Extract the (X, Y) coordinate from the center of the cell holding the provided text.  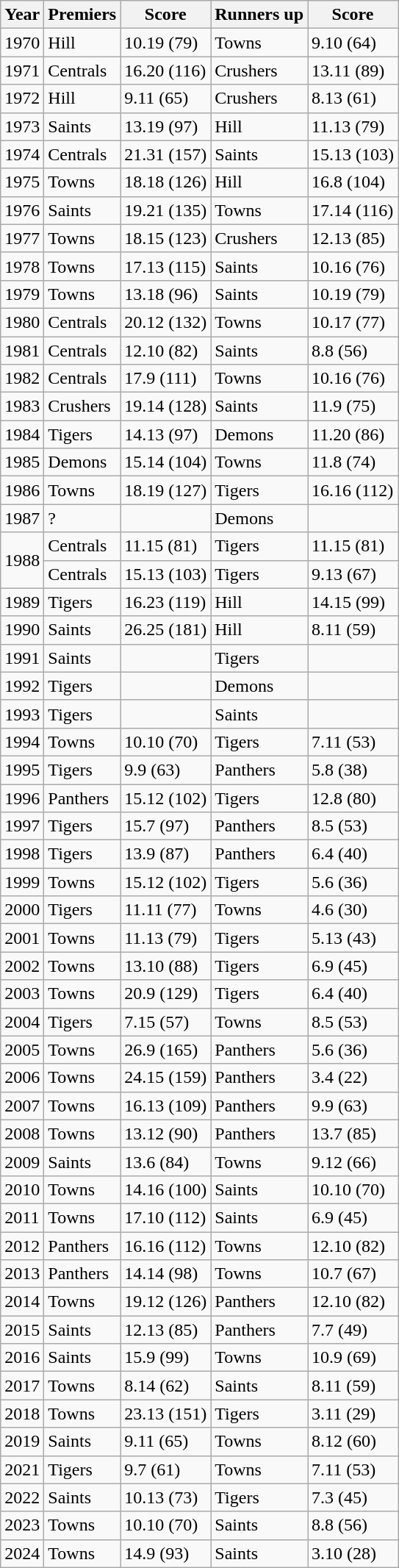
2002 (22, 966)
2024 (22, 1553)
20.12 (132) (166, 322)
Year (22, 15)
26.9 (165) (166, 1050)
15.9 (99) (166, 1358)
10.7 (67) (353, 1274)
2008 (22, 1134)
14.14 (98) (166, 1274)
23.13 (151) (166, 1414)
2014 (22, 1302)
1976 (22, 210)
13.18 (96) (166, 294)
2022 (22, 1497)
8.13 (61) (353, 99)
2017 (22, 1386)
11.11 (77) (166, 910)
20.9 (129) (166, 994)
15.7 (97) (166, 826)
? (82, 518)
2003 (22, 994)
1999 (22, 882)
17.9 (111) (166, 379)
3.10 (28) (353, 1553)
1981 (22, 351)
9.7 (61) (166, 1469)
1993 (22, 714)
1984 (22, 434)
13.6 (84) (166, 1161)
2021 (22, 1469)
1988 (22, 560)
21.31 (157) (166, 154)
5.13 (43) (353, 938)
14.13 (97) (166, 434)
14.16 (100) (166, 1189)
9.12 (66) (353, 1161)
5.8 (38) (353, 770)
10.9 (69) (353, 1358)
13.9 (87) (166, 854)
1977 (22, 238)
7.3 (45) (353, 1497)
2018 (22, 1414)
2000 (22, 910)
2012 (22, 1246)
2019 (22, 1442)
2023 (22, 1525)
18.15 (123) (166, 238)
1990 (22, 630)
1971 (22, 71)
13.11 (89) (353, 71)
18.19 (127) (166, 490)
17.13 (115) (166, 266)
16.13 (109) (166, 1106)
24.15 (159) (166, 1078)
11.8 (74) (353, 462)
1972 (22, 99)
19.14 (128) (166, 407)
1996 (22, 798)
14.15 (99) (353, 602)
2004 (22, 1022)
1997 (22, 826)
19.12 (126) (166, 1302)
12.8 (80) (353, 798)
1998 (22, 854)
16.23 (119) (166, 602)
1980 (22, 322)
2009 (22, 1161)
13.7 (85) (353, 1134)
17.10 (112) (166, 1217)
2010 (22, 1189)
9.13 (67) (353, 574)
1987 (22, 518)
10.17 (77) (353, 322)
2005 (22, 1050)
1973 (22, 126)
8.14 (62) (166, 1386)
2006 (22, 1078)
1978 (22, 266)
2015 (22, 1330)
15.14 (104) (166, 462)
17.14 (116) (353, 210)
2007 (22, 1106)
1991 (22, 658)
11.9 (75) (353, 407)
2013 (22, 1274)
9.10 (64) (353, 43)
3.11 (29) (353, 1414)
Premiers (82, 15)
1983 (22, 407)
7.15 (57) (166, 1022)
1975 (22, 182)
1995 (22, 770)
2016 (22, 1358)
13.12 (90) (166, 1134)
13.19 (97) (166, 126)
13.10 (88) (166, 966)
14.9 (93) (166, 1553)
1985 (22, 462)
1974 (22, 154)
1992 (22, 686)
1982 (22, 379)
3.4 (22) (353, 1078)
19.21 (135) (166, 210)
10.13 (73) (166, 1497)
8.12 (60) (353, 1442)
1994 (22, 742)
1979 (22, 294)
16.8 (104) (353, 182)
1989 (22, 602)
Runners up (259, 15)
11.20 (86) (353, 434)
2011 (22, 1217)
26.25 (181) (166, 630)
1970 (22, 43)
16.20 (116) (166, 71)
2001 (22, 938)
4.6 (30) (353, 910)
1986 (22, 490)
7.7 (49) (353, 1330)
18.18 (126) (166, 182)
